Search for the cell housing the specified text and yield its [X, Y] center coordinate. 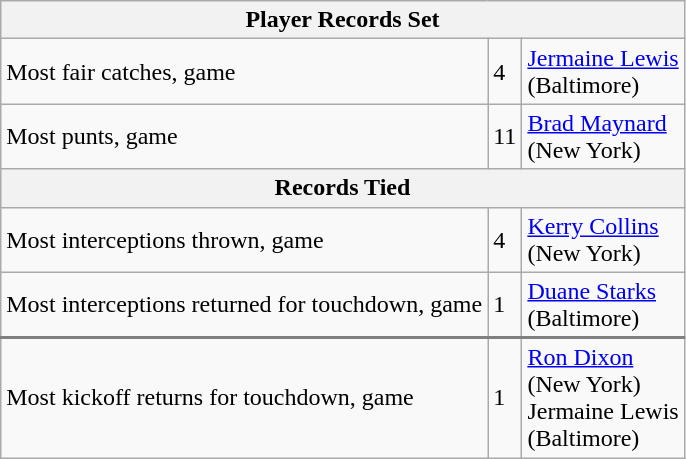
Jermaine Lewis(Baltimore) [603, 72]
Most kickoff returns for touchdown, game [244, 398]
Most interceptions thrown, game [244, 240]
Most fair catches, game [244, 72]
Most interceptions returned for touchdown, game [244, 305]
Ron Dixon (New York)Jermaine Lewis(Baltimore) [603, 398]
Player Records Set [342, 20]
Brad Maynard(New York) [603, 136]
Records Tied [342, 188]
Duane Starks(Baltimore) [603, 305]
Kerry Collins(New York) [603, 240]
Most punts, game [244, 136]
11 [505, 136]
